Identify which cell holds the provided text, then report its (X, Y) central coordinate. 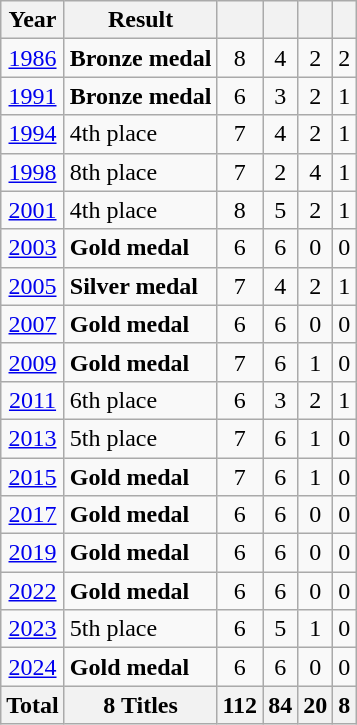
2003 (33, 248)
2024 (33, 667)
2019 (33, 553)
2015 (33, 477)
1991 (33, 96)
2013 (33, 438)
2009 (33, 362)
Result (140, 20)
20 (316, 705)
2011 (33, 400)
1998 (33, 172)
1986 (33, 58)
Total (33, 705)
2005 (33, 286)
Year (33, 20)
2022 (33, 591)
Silver medal (140, 286)
1994 (33, 134)
2017 (33, 515)
2007 (33, 324)
8th place (140, 172)
84 (280, 705)
6th place (140, 400)
2023 (33, 629)
8 Titles (140, 705)
2001 (33, 210)
112 (240, 705)
